Return the [x, y] coordinate for the center point of the cell that contains the specified text.  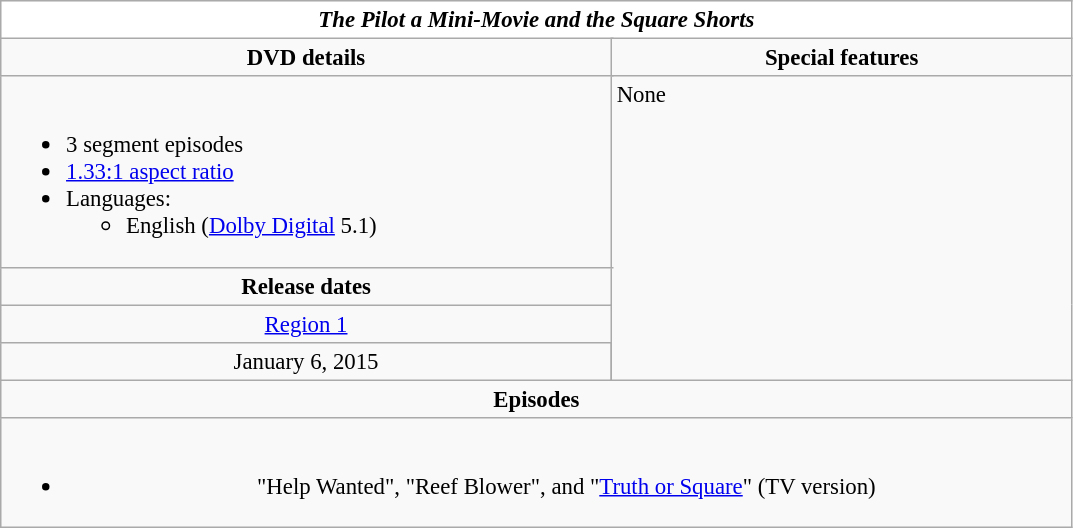
The Pilot a Mini-Movie and the Square Shorts [536, 20]
January 6, 2015 [306, 361]
Region 1 [306, 324]
3 segment episodes1.33:1 aspect ratioLanguages:English (Dolby Digital 5.1) [306, 172]
Release dates [306, 286]
DVD details [306, 58]
Episodes [536, 399]
"Help Wanted", "Reef Blower", and "Truth or Square" (TV version) [536, 473]
None [842, 228]
Special features [842, 58]
